Determine the [X, Y] coordinate at the center of the cell enclosing the given text.  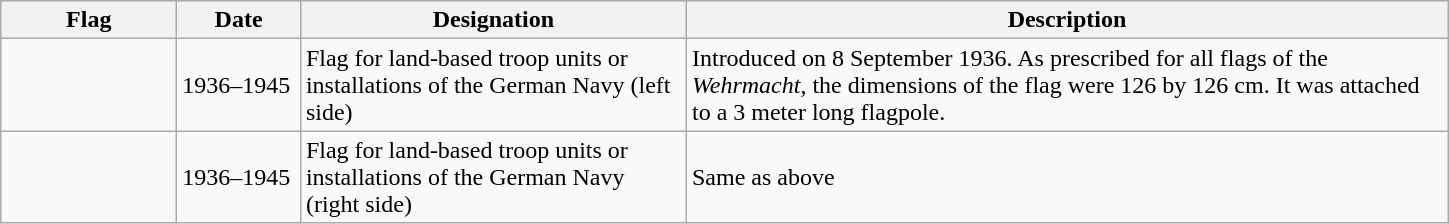
Same as above [1066, 177]
Date [239, 20]
Flag for land-based troop units or installations of the German Navy (right side) [493, 177]
Flag [89, 20]
Flag for land-based troop units or installations of the German Navy (left side) [493, 85]
Designation [493, 20]
Description [1066, 20]
